Return [x, y] of the center of cell containing provided text 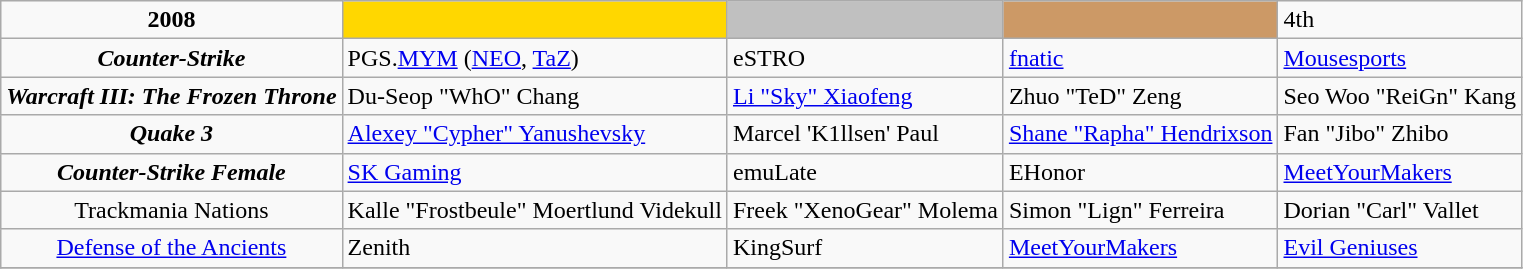
Counter-Strike Female [172, 172]
Li "Sky" Xiaofeng [865, 96]
2008 [172, 20]
Simon "Lign" Ferreira [1140, 210]
Dorian "Carl" Vallet [1400, 210]
PGS.MYM (NEO, TaZ) [534, 58]
4th [1400, 20]
KingSurf [865, 248]
Seo Woo "ReiGn" Kang [1400, 96]
Alexey "Cypher" Yanushevsky [534, 134]
SK Gaming [534, 172]
Shane "Rapha" Hendrixson [1140, 134]
Freek "XenoGear" Molema [865, 210]
eSTRO [865, 58]
Quake 3 [172, 134]
Trackmania Nations [172, 210]
Zhuo "TeD" Zeng [1140, 96]
Mousesports [1400, 58]
Counter-Strike [172, 58]
fnatic [1140, 58]
Fan "Jibo" Zhibo [1400, 134]
Marcel 'K1llsen' Paul [865, 134]
Du-Seop "WhO" Chang [534, 96]
Kalle "Frostbeule" Moertlund Videkull [534, 210]
Zenith [534, 248]
Defense of the Ancients [172, 248]
Evil Geniuses [1400, 248]
Warcraft III: The Frozen Throne [172, 96]
emuLate [865, 172]
EHonor [1140, 172]
